Search for the cell housing the specified text and yield its [X, Y] center coordinate. 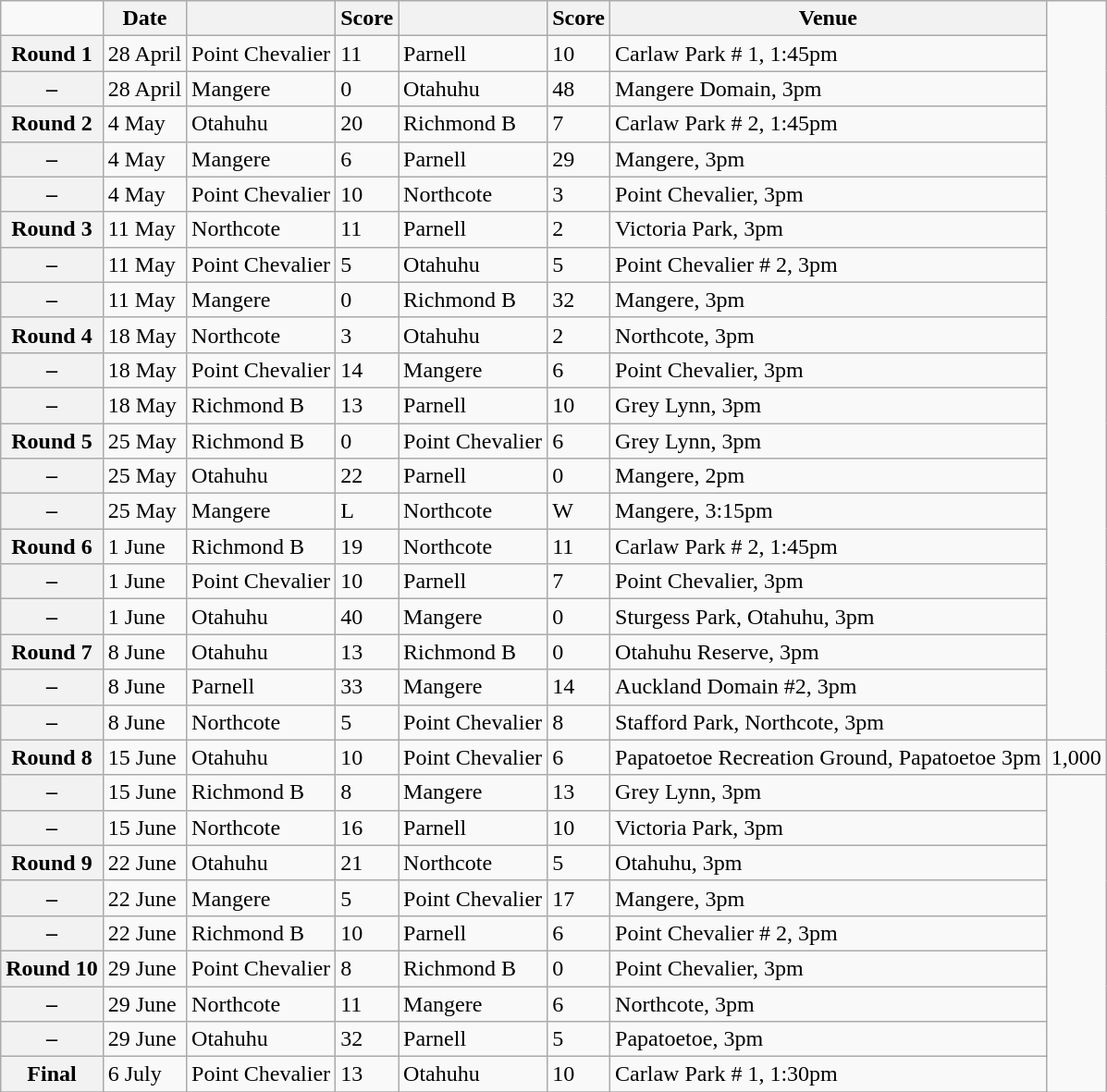
17 [579, 898]
Round 5 [52, 441]
L [367, 511]
Round 7 [52, 652]
48 [579, 89]
Otahuhu, 3pm [829, 863]
22 [367, 476]
Round 3 [52, 229]
21 [367, 863]
Mangere Domain, 3pm [829, 89]
Otahuhu Reserve, 3pm [829, 652]
Carlaw Park # 1, 1:30pm [829, 1074]
40 [367, 617]
Auckland Domain #2, 3pm [829, 687]
1,000 [1076, 757]
29 [579, 159]
Carlaw Park # 1, 1:45pm [829, 54]
33 [367, 687]
Round 4 [52, 335]
Stafford Park, Northcote, 3pm [829, 722]
Round 8 [52, 757]
W [579, 511]
Round 1 [52, 54]
Papatoetoe, 3pm [829, 1039]
20 [367, 124]
Venue [829, 18]
Round 9 [52, 863]
Final [52, 1074]
Date [144, 18]
Mangere, 3:15pm [829, 511]
16 [367, 828]
19 [367, 546]
Round 6 [52, 546]
Round 2 [52, 124]
Sturgess Park, Otahuhu, 3pm [829, 617]
Papatoetoe Recreation Ground, Papatoetoe 3pm [829, 757]
Round 10 [52, 968]
Mangere, 2pm [829, 476]
6 July [144, 1074]
